Locate the cell with the specified text and output its (X, Y) center coordinate. 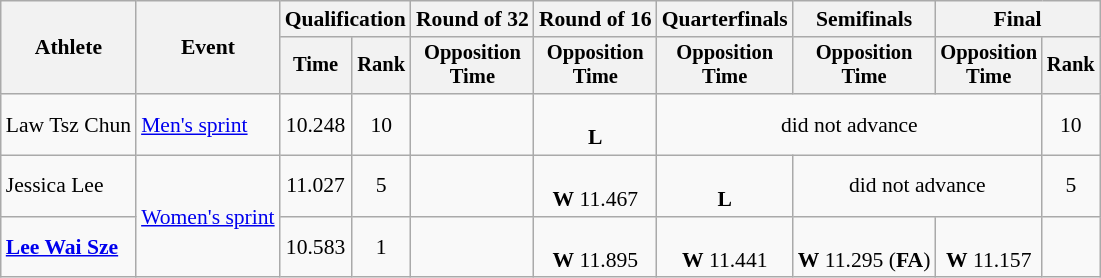
Law Tsz Chun (68, 124)
Final (1017, 19)
Round of 16 (596, 19)
W 11.441 (725, 248)
Semifinals (864, 19)
Qualification (346, 19)
Quarterfinals (725, 19)
10.583 (316, 248)
Women's sprint (208, 217)
Time (316, 66)
W 11.157 (988, 248)
10.248 (316, 124)
Men's sprint (208, 124)
1 (381, 248)
Lee Wai Sze (68, 248)
Jessica Lee (68, 186)
Athlete (68, 48)
W 11.467 (596, 186)
W 11.895 (596, 248)
Round of 32 (472, 19)
Event (208, 48)
W 11.295 (FA) (864, 248)
11.027 (316, 186)
